Determine the (x, y) coordinate at the center of the cell enclosing the given text.  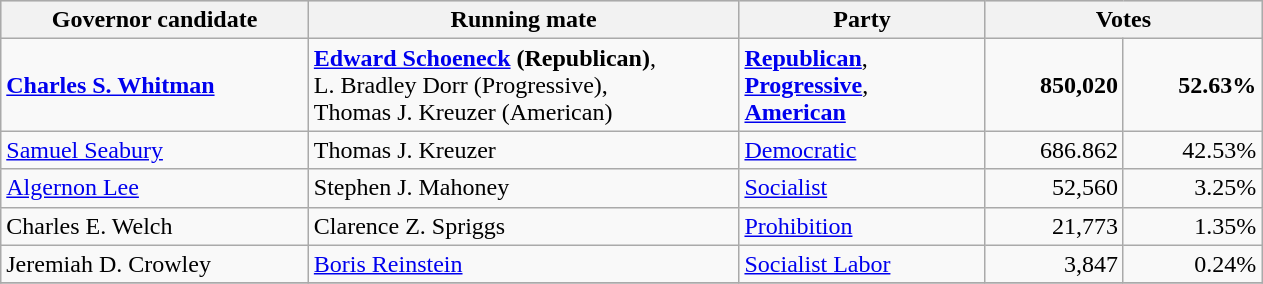
42.53% (1192, 150)
Clarence Z. Spriggs (524, 226)
52.63% (1192, 85)
Running mate (524, 20)
850,020 (1054, 85)
21,773 (1054, 226)
3.25% (1192, 188)
Charles E. Welch (155, 226)
Samuel Seabury (155, 150)
Prohibition (862, 226)
Republican, Progressive, American (862, 85)
0.24% (1192, 264)
1.35% (1192, 226)
Thomas J. Kreuzer (524, 150)
Votes (1124, 20)
Party (862, 20)
Governor candidate (155, 20)
Charles S. Whitman (155, 85)
Socialist Labor (862, 264)
52,560 (1054, 188)
Stephen J. Mahoney (524, 188)
Socialist (862, 188)
Edward Schoeneck (Republican), L. Bradley Dorr (Progressive), Thomas J. Kreuzer (American) (524, 85)
Democratic (862, 150)
3,847 (1054, 264)
686.862 (1054, 150)
Jeremiah D. Crowley (155, 264)
Algernon Lee (155, 188)
Boris Reinstein (524, 264)
